Scan for the cell matching the given text and deliver its [X, Y] coordinate at center. 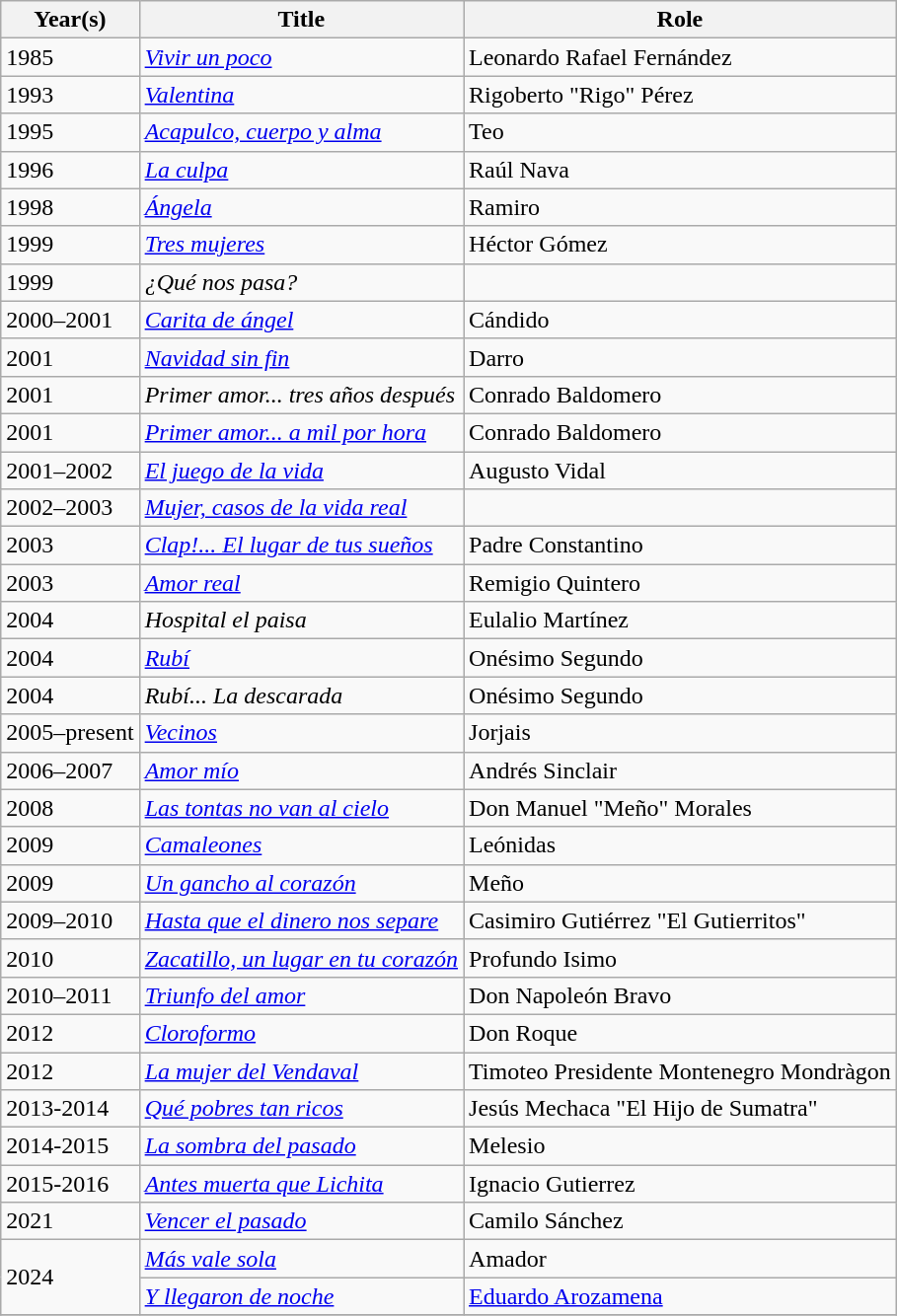
La mujer del Vendaval [301, 1070]
1996 [70, 170]
Zacatillo, un lugar en tu corazón [301, 958]
2024 [70, 1278]
1993 [70, 95]
Ignacio Gutierrez [681, 1184]
Melesio [681, 1146]
1995 [70, 132]
Carita de ángel [301, 320]
2006–2007 [70, 770]
Primer amor... tres años después [301, 395]
Leonardo Rafael Fernández [681, 57]
La culpa [301, 170]
Andrés Sinclair [681, 770]
2010–2011 [70, 995]
Timoteo Presidente Montenegro Mondràgon [681, 1070]
¿Qué nos pasa? [301, 282]
Leónidas [681, 845]
Jesús Mechaca "El Hijo de Sumatra" [681, 1109]
Rigoberto "Rigo" Pérez [681, 95]
Jorjais [681, 733]
Ángela [301, 207]
2013-2014 [70, 1109]
Teo [681, 132]
2008 [70, 808]
Vecinos [301, 733]
2000–2001 [70, 320]
La sombra del pasado [301, 1146]
2021 [70, 1221]
1998 [70, 207]
Héctor Gómez [681, 245]
1985 [70, 57]
Vencer el pasado [301, 1221]
Don Manuel "Meño" Morales [681, 808]
Remigio Quintero [681, 583]
2015-2016 [70, 1184]
2009–2010 [70, 920]
Triunfo del amor [301, 995]
2014-2015 [70, 1146]
Darro [681, 357]
Camilo Sánchez [681, 1221]
Eulalio Martínez [681, 621]
Rubí... La descarada [301, 695]
Year(s) [70, 20]
2002–2003 [70, 508]
Casimiro Gutiérrez "El Gutierritos" [681, 920]
Primer amor... a mil por hora [301, 432]
Title [301, 20]
Amor real [301, 583]
Valentina [301, 95]
Raúl Nava [681, 170]
Y llegaron de noche [301, 1296]
Acapulco, cuerpo y alma [301, 132]
Más vale sola [301, 1259]
2010 [70, 958]
Don Napoleón Bravo [681, 995]
Vivir un poco [301, 57]
Mujer, casos de la vida real [301, 508]
Rubí [301, 658]
Antes muerta que Lichita [301, 1184]
Amor mío [301, 770]
Cándido [681, 320]
El juego de la vida [301, 471]
Augusto Vidal [681, 471]
Don Roque [681, 1033]
Tres mujeres [301, 245]
Un gancho al corazón [301, 883]
Hospital el paisa [301, 621]
Navidad sin fin [301, 357]
Meño [681, 883]
Cloroformo [301, 1033]
Padre Constantino [681, 546]
Camaleones [301, 845]
2005–present [70, 733]
Amador [681, 1259]
Las tontas no van al cielo [301, 808]
Qué pobres tan ricos [301, 1109]
Eduardo Arozamena [681, 1296]
Hasta que el dinero nos separe [301, 920]
2001–2002 [70, 471]
Clap!... El lugar de tus sueños [301, 546]
Profundo Isimo [681, 958]
Ramiro [681, 207]
Role [681, 20]
